Locate the cell with the specified text and output its [X, Y] center coordinate. 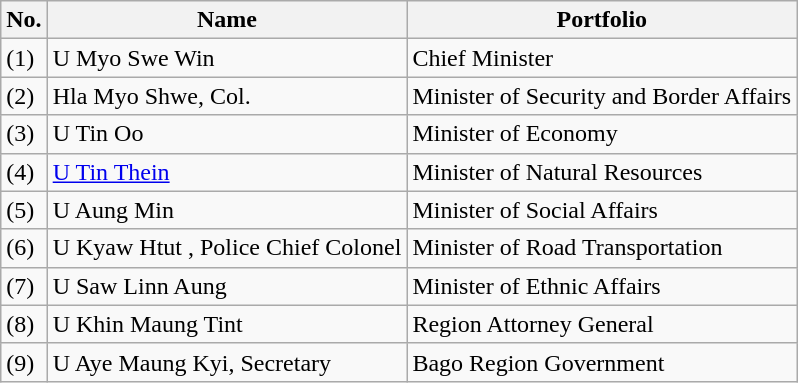
No. [24, 20]
(7) [24, 286]
Chief Minister [602, 58]
Region Attorney General [602, 324]
Minister of Economy [602, 134]
Bago Region Government [602, 362]
U Aye Maung Kyi, Secretary [227, 362]
Minister of Ethnic Affairs [602, 286]
Minister of Road Transportation [602, 248]
U Tin Thein [227, 172]
Minister of Social Affairs [602, 210]
U Khin Maung Tint [227, 324]
U Saw Linn Aung [227, 286]
(1) [24, 58]
(5) [24, 210]
(3) [24, 134]
U Myo Swe Win [227, 58]
Name [227, 20]
U Kyaw Htut , Police Chief Colonel [227, 248]
U Tin Oo [227, 134]
Portfolio [602, 20]
Hla Myo Shwe, Col. [227, 96]
(9) [24, 362]
(6) [24, 248]
Minister of Natural Resources [602, 172]
(2) [24, 96]
(4) [24, 172]
Minister of Security and Border Affairs [602, 96]
U Aung Min [227, 210]
(8) [24, 324]
